Extract the [X, Y] coordinate from the center of the cell holding the provided text.  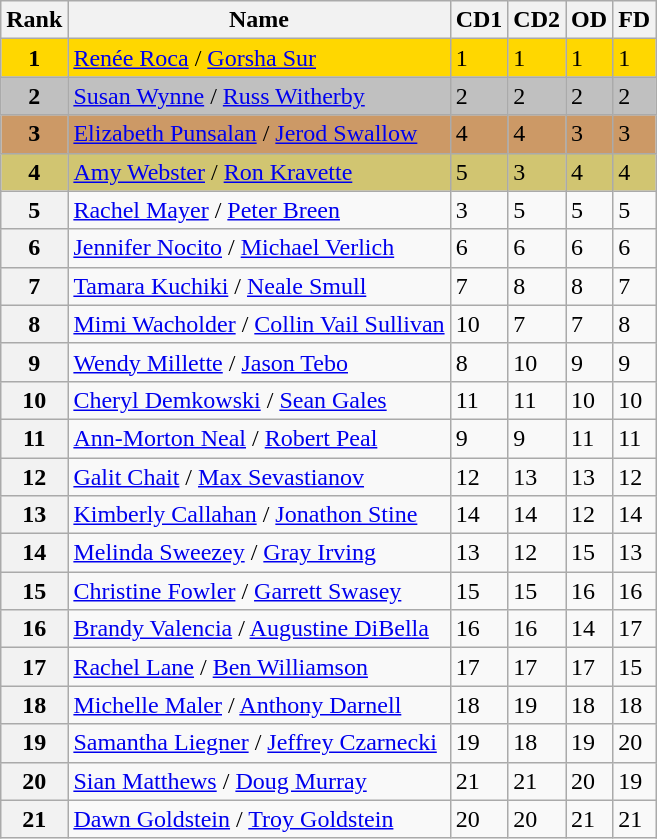
Rank [34, 20]
Samantha Liegner / Jeffrey Czarnecki [259, 743]
Sian Matthews / Doug Murray [259, 781]
Ann-Morton Neal / Robert Peal [259, 438]
Galit Chait / Max Sevastianov [259, 477]
Name [259, 20]
Kimberly Callahan / Jonathon Stine [259, 515]
Melinda Sweezey / Gray Irving [259, 553]
CD2 [537, 20]
Christine Fowler / Garrett Swasey [259, 591]
Mimi Wacholder / Collin Vail Sullivan [259, 324]
FD [634, 20]
Renée Roca / Gorsha Sur [259, 58]
Michelle Maler / Anthony Darnell [259, 705]
OD [590, 20]
Susan Wynne / Russ Witherby [259, 96]
Elizabeth Punsalan / Jerod Swallow [259, 134]
Brandy Valencia / Augustine DiBella [259, 629]
Rachel Mayer / Peter Breen [259, 210]
Wendy Millette / Jason Tebo [259, 362]
CD1 [479, 20]
Cheryl Demkowski / Sean Gales [259, 400]
Dawn Goldstein / Troy Goldstein [259, 819]
Amy Webster / Ron Kravette [259, 172]
Jennifer Nocito / Michael Verlich [259, 248]
Tamara Kuchiki / Neale Smull [259, 286]
Rachel Lane / Ben Williamson [259, 667]
